Capture the cell that displays the provided text and extract its [x, y] central coordinate. 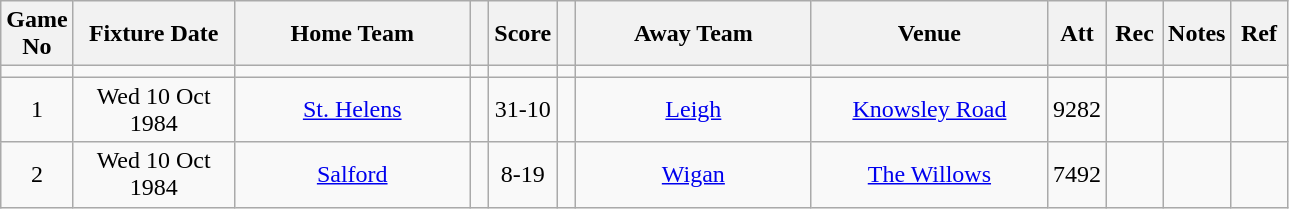
8-19 [523, 174]
Notes [1197, 34]
St. Helens [352, 110]
Fixture Date [154, 34]
7492 [1076, 174]
Salford [352, 174]
Home Team [352, 34]
Leigh [693, 110]
Game No [37, 34]
2 [37, 174]
Score [523, 34]
1 [37, 110]
Ref [1259, 34]
Venue [929, 34]
9282 [1076, 110]
Rec [1135, 34]
31-10 [523, 110]
Wigan [693, 174]
Away Team [693, 34]
Knowsley Road [929, 110]
Att [1076, 34]
The Willows [929, 174]
